Identify which cell holds the provided text, then report its (X, Y) central coordinate. 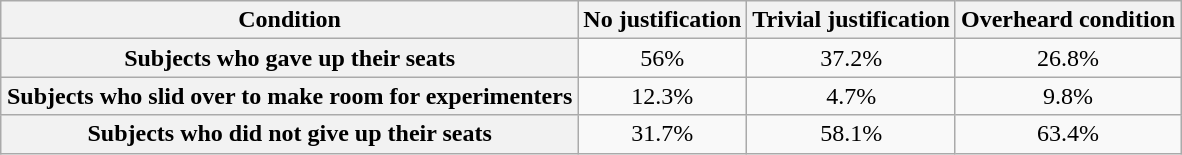
58.1% (852, 134)
Condition (289, 20)
9.8% (1068, 96)
Subjects who gave up their seats (289, 58)
31.7% (662, 134)
Overheard condition (1068, 20)
Subjects who did not give up their seats (289, 134)
63.4% (1068, 134)
56% (662, 58)
37.2% (852, 58)
Trivial justification (852, 20)
Subjects who slid over to make room for experimenters (289, 96)
12.3% (662, 96)
26.8% (1068, 58)
4.7% (852, 96)
No justification (662, 20)
